For the text-containing cell, return its midpoint in [x, y] coordinate format. 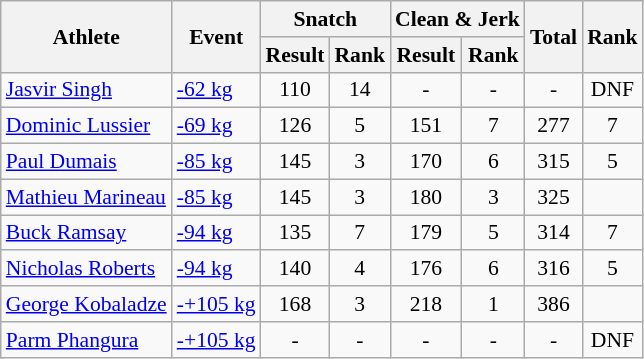
George Kobaladze [86, 304]
Dominic Lussier [86, 126]
4 [360, 269]
179 [426, 233]
-69 kg [216, 126]
176 [426, 269]
14 [360, 90]
Nicholas Roberts [86, 269]
Paul Dumais [86, 162]
140 [296, 269]
314 [554, 233]
Mathieu Marineau [86, 197]
170 [426, 162]
151 [426, 126]
110 [296, 90]
277 [554, 126]
1 [494, 304]
168 [296, 304]
Snatch [326, 19]
Athlete [86, 36]
Buck Ramsay [86, 233]
Parm Phangura [86, 340]
180 [426, 197]
Clean & Jerk [458, 19]
126 [296, 126]
Total [554, 36]
386 [554, 304]
Jasvir Singh [86, 90]
218 [426, 304]
315 [554, 162]
316 [554, 269]
-62 kg [216, 90]
135 [296, 233]
Event [216, 36]
325 [554, 197]
